For the text-containing cell, return its midpoint in [X, Y] coordinate format. 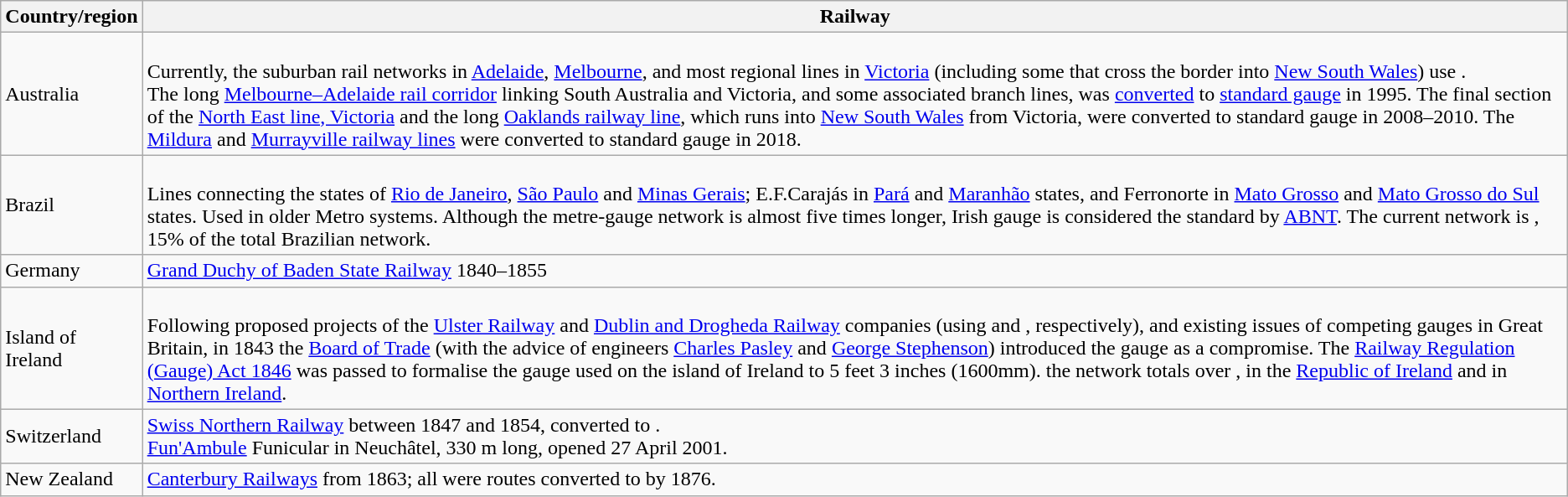
Canterbury Railways from 1863; all were routes converted to by 1876. [854, 479]
New Zealand [72, 479]
Railway [854, 17]
Switzerland [72, 436]
Swiss Northern Railway between 1847 and 1854, converted to .Fun'Ambule Funicular in Neuchâtel, 330 m long, opened 27 April 2001. [854, 436]
Island of Ireland [72, 348]
Germany [72, 271]
Australia [72, 94]
Brazil [72, 204]
Grand Duchy of Baden State Railway 1840–1855 [854, 271]
Country/region [72, 17]
